Search for the cell housing the specified text and yield its (x, y) center coordinate. 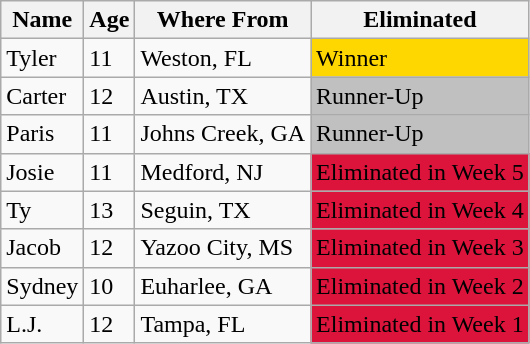
Tyler (42, 58)
L.J. (42, 324)
Josie (42, 172)
Austin, TX (223, 96)
Paris (42, 134)
Tampa, FL (223, 324)
Eliminated in Week 5 (420, 172)
Eliminated in Week 3 (420, 248)
Eliminated (420, 20)
Euharlee, GA (223, 286)
Where From (223, 20)
Name (42, 20)
Medford, NJ (223, 172)
Eliminated in Week 2 (420, 286)
Yazoo City, MS (223, 248)
Eliminated in Week 4 (420, 210)
13 (110, 210)
Weston, FL (223, 58)
Ty (42, 210)
Jacob (42, 248)
10 (110, 286)
Age (110, 20)
Seguin, TX (223, 210)
Sydney (42, 286)
Eliminated in Week 1 (420, 324)
Carter (42, 96)
Winner (420, 58)
Johns Creek, GA (223, 134)
